Capture the cell that displays the provided text and extract its [X, Y] central coordinate. 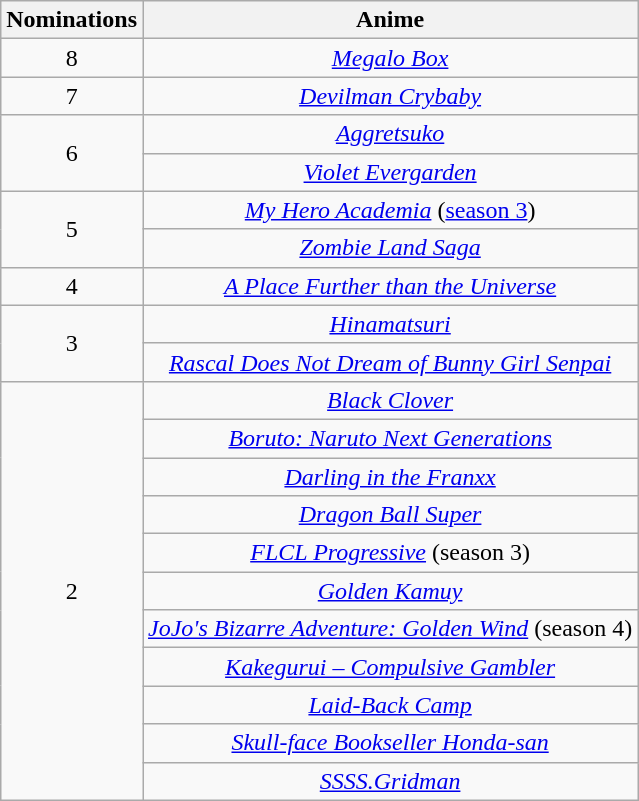
4 [72, 286]
Golden Kamuy [390, 591]
Hinamatsuri [390, 324]
JoJo's Bizarre Adventure: Golden Wind (season 4) [390, 629]
Laid-Back Camp [390, 705]
7 [72, 96]
3 [72, 343]
FLCL Progressive (season 3) [390, 553]
Black Clover [390, 400]
Megalo Box [390, 58]
Violet Evergarden [390, 172]
SSSS.Gridman [390, 781]
Skull-face Bookseller Honda-san [390, 743]
Dragon Ball Super [390, 515]
Darling in the Franxx [390, 477]
Devilman Crybaby [390, 96]
Aggretsuko [390, 134]
Anime [390, 20]
6 [72, 153]
A Place Further than the Universe [390, 286]
Kakegurui – Compulsive Gambler [390, 667]
2 [72, 590]
Nominations [72, 20]
Zombie Land Saga [390, 248]
Boruto: Naruto Next Generations [390, 438]
8 [72, 58]
Rascal Does Not Dream of Bunny Girl Senpai [390, 362]
My Hero Academia (season 3) [390, 210]
5 [72, 229]
